Return [X, Y] of the center of cell containing provided text 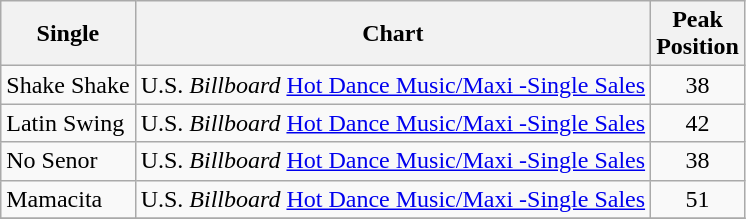
Shake Shake [68, 85]
Single [68, 34]
No Senor [68, 161]
PeakPosition [698, 34]
42 [698, 123]
Latin Swing [68, 123]
Mamacita [68, 199]
51 [698, 199]
Chart [392, 34]
